Return the (X, Y) coordinate for the center point of the cell that contains the specified text.  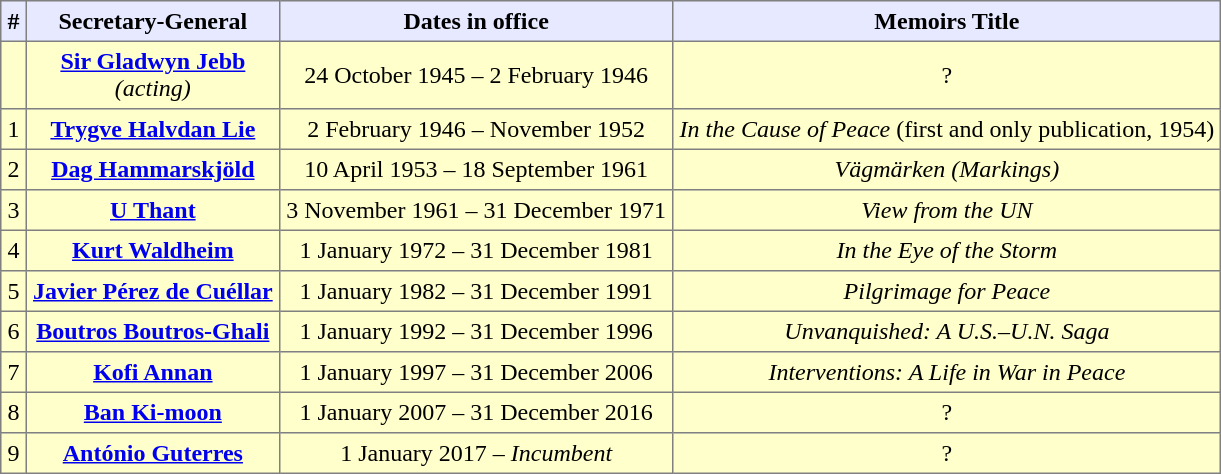
Boutros Boutros-Ghali (152, 331)
3 November 1961 – 31 December 1971 (476, 210)
Kofi Annan (152, 372)
Ban Ki-moon (152, 412)
1 January 1972 – 31 December 1981 (476, 250)
1 January 1982 – 31 December 1991 (476, 291)
Dag Hammarskjöld (152, 169)
In the Cause of Peace (first and only publication, 1954) (947, 129)
7 (14, 372)
24 October 1945 – 2 February 1946 (476, 75)
Memoirs Title (947, 21)
5 (14, 291)
10 April 1953 – 18 September 1961 (476, 169)
3 (14, 210)
Dates in office (476, 21)
Trygve Halvdan Lie (152, 129)
U Thant (152, 210)
# (14, 21)
4 (14, 250)
Pilgrimage for Peace (947, 291)
Unvanquished: A U.S.–U.N. Saga (947, 331)
2 (14, 169)
1 January 1992 – 31 December 1996 (476, 331)
1 (14, 129)
View from the UN (947, 210)
Sir Gladwyn Jebb (acting) (152, 75)
6 (14, 331)
Secretary-General (152, 21)
Interventions: A Life in War in Peace (947, 372)
In the Eye of the Storm (947, 250)
2 February 1946 – November 1952 (476, 129)
9 (14, 453)
António Guterres (152, 453)
8 (14, 412)
1 January 2017 – Incumbent (476, 453)
Vägmärken (Markings) (947, 169)
1 January 1997 – 31 December 2006 (476, 372)
Kurt Waldheim (152, 250)
Javier Pérez de Cuéllar (152, 291)
1 January 2007 – 31 December 2016 (476, 412)
